Return the [X, Y] coordinate for the center point of the cell that contains the specified text.  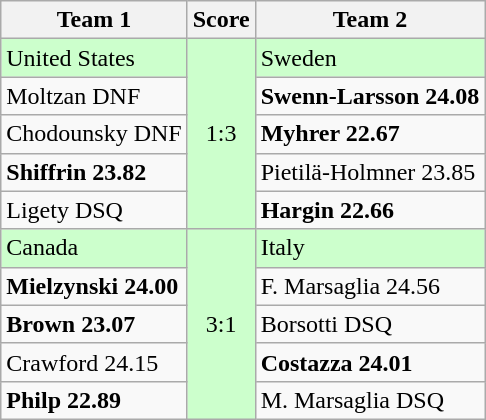
Mielzynski 24.00 [94, 286]
Canada [94, 248]
Moltzan DNF [94, 96]
Swenn-Larsson 24.08 [370, 96]
Pietilä-Holmner 23.85 [370, 172]
F. Marsaglia 24.56 [370, 286]
Myhrer 22.67 [370, 134]
1:3 [221, 134]
3:1 [221, 324]
Chodounsky DNF [94, 134]
Shiffrin 23.82 [94, 172]
Ligety DSQ [94, 210]
Hargin 22.66 [370, 210]
Italy [370, 248]
Team 1 [94, 20]
Score [221, 20]
United States [94, 58]
M. Marsaglia DSQ [370, 400]
Team 2 [370, 20]
Philp 22.89 [94, 400]
Sweden [370, 58]
Costazza 24.01 [370, 362]
Crawford 24.15 [94, 362]
Borsotti DSQ [370, 324]
Brown 23.07 [94, 324]
